For the text-containing cell, return its midpoint in (X, Y) coordinate format. 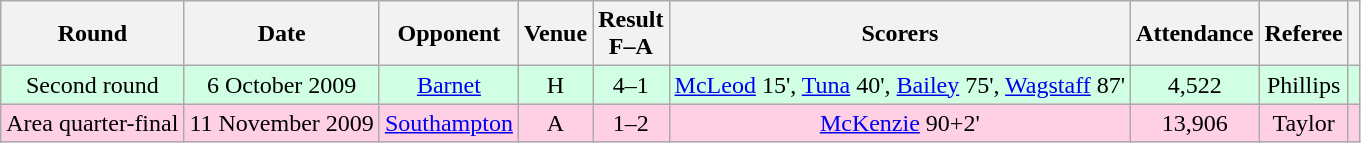
H (555, 85)
Scorers (900, 34)
Barnet (448, 85)
Date (282, 34)
Second round (92, 85)
1–2 (631, 123)
4–1 (631, 85)
Round (92, 34)
13,906 (1195, 123)
Area quarter-final (92, 123)
Referee (1304, 34)
McLeod 15', Tuna 40', Bailey 75', Wagstaff 87' (900, 85)
11 November 2009 (282, 123)
Venue (555, 34)
Phillips (1304, 85)
4,522 (1195, 85)
A (555, 123)
Attendance (1195, 34)
Southampton (448, 123)
ResultF–A (631, 34)
Taylor (1304, 123)
McKenzie 90+2' (900, 123)
6 October 2009 (282, 85)
Opponent (448, 34)
